Return the (x, y) coordinate for the center point of the cell that contains the specified text.  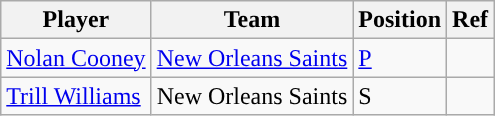
Nolan Cooney (76, 58)
Ref (470, 20)
P (400, 58)
Team (252, 20)
S (400, 96)
Player (76, 20)
Trill Williams (76, 96)
Position (400, 20)
